Return [x, y] of the center of cell containing provided text 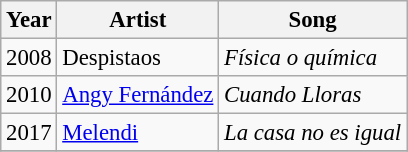
Física o química [313, 58]
Song [313, 20]
Melendi [138, 133]
Despistaos [138, 58]
2008 [29, 58]
Year [29, 20]
Artist [138, 20]
2010 [29, 95]
2017 [29, 133]
La casa no es igual [313, 133]
Angy Fernández [138, 95]
Cuando Lloras [313, 95]
